For the text-containing cell, return its midpoint in [X, Y] coordinate format. 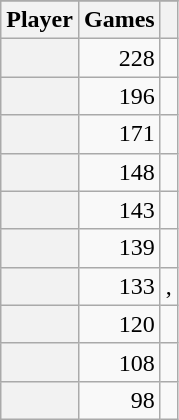
139 [119, 248]
120 [119, 324]
98 [119, 400]
196 [119, 96]
148 [119, 172]
228 [119, 58]
, [168, 286]
Games [119, 20]
Player [40, 20]
143 [119, 210]
108 [119, 362]
133 [119, 286]
171 [119, 134]
